Extract the (x, y) coordinate from the center of the cell holding the provided text.  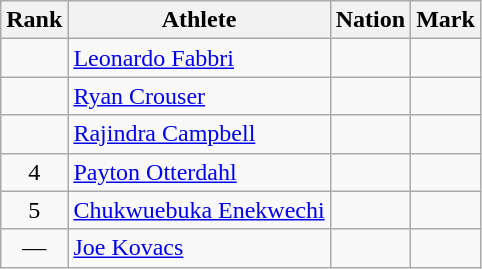
Nation (370, 20)
Athlete (199, 20)
Leonardo Fabbri (199, 58)
Mark (446, 20)
Joe Kovacs (199, 248)
5 (34, 210)
Ryan Crouser (199, 96)
Payton Otterdahl (199, 172)
Rajindra Campbell (199, 134)
— (34, 248)
4 (34, 172)
Chukwuebuka Enekwechi (199, 210)
Rank (34, 20)
